Return (x, y) of the center of cell containing provided text 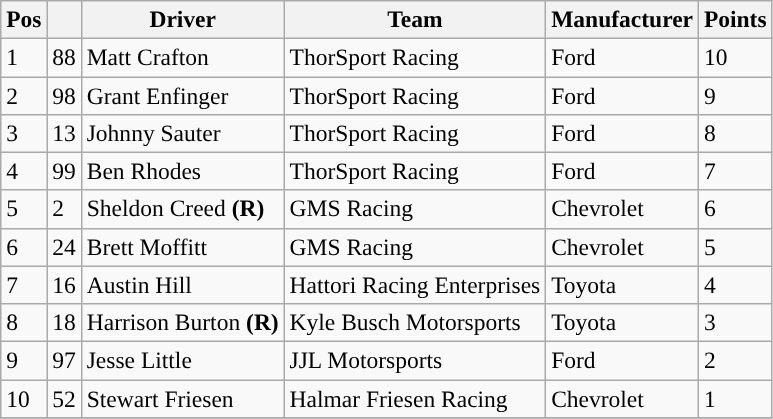
52 (64, 398)
88 (64, 57)
Austin Hill (182, 285)
97 (64, 360)
Kyle Busch Motorsports (415, 322)
Halmar Friesen Racing (415, 398)
JJL Motorsports (415, 360)
Ben Rhodes (182, 171)
Harrison Burton (R) (182, 322)
99 (64, 171)
Manufacturer (622, 19)
Team (415, 19)
Jesse Little (182, 360)
Matt Crafton (182, 57)
Points (735, 19)
Brett Moffitt (182, 247)
Stewart Friesen (182, 398)
Driver (182, 19)
Grant Enfinger (182, 95)
Hattori Racing Enterprises (415, 285)
Johnny Sauter (182, 133)
13 (64, 133)
Sheldon Creed (R) (182, 209)
16 (64, 285)
98 (64, 95)
18 (64, 322)
Pos (24, 19)
24 (64, 247)
